Locate the cell with the specified text and output its [X, Y] center coordinate. 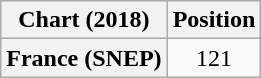
Position [214, 20]
121 [214, 58]
France (SNEP) [84, 58]
Chart (2018) [84, 20]
